Extract the (X, Y) coordinate from the center of the cell holding the provided text.  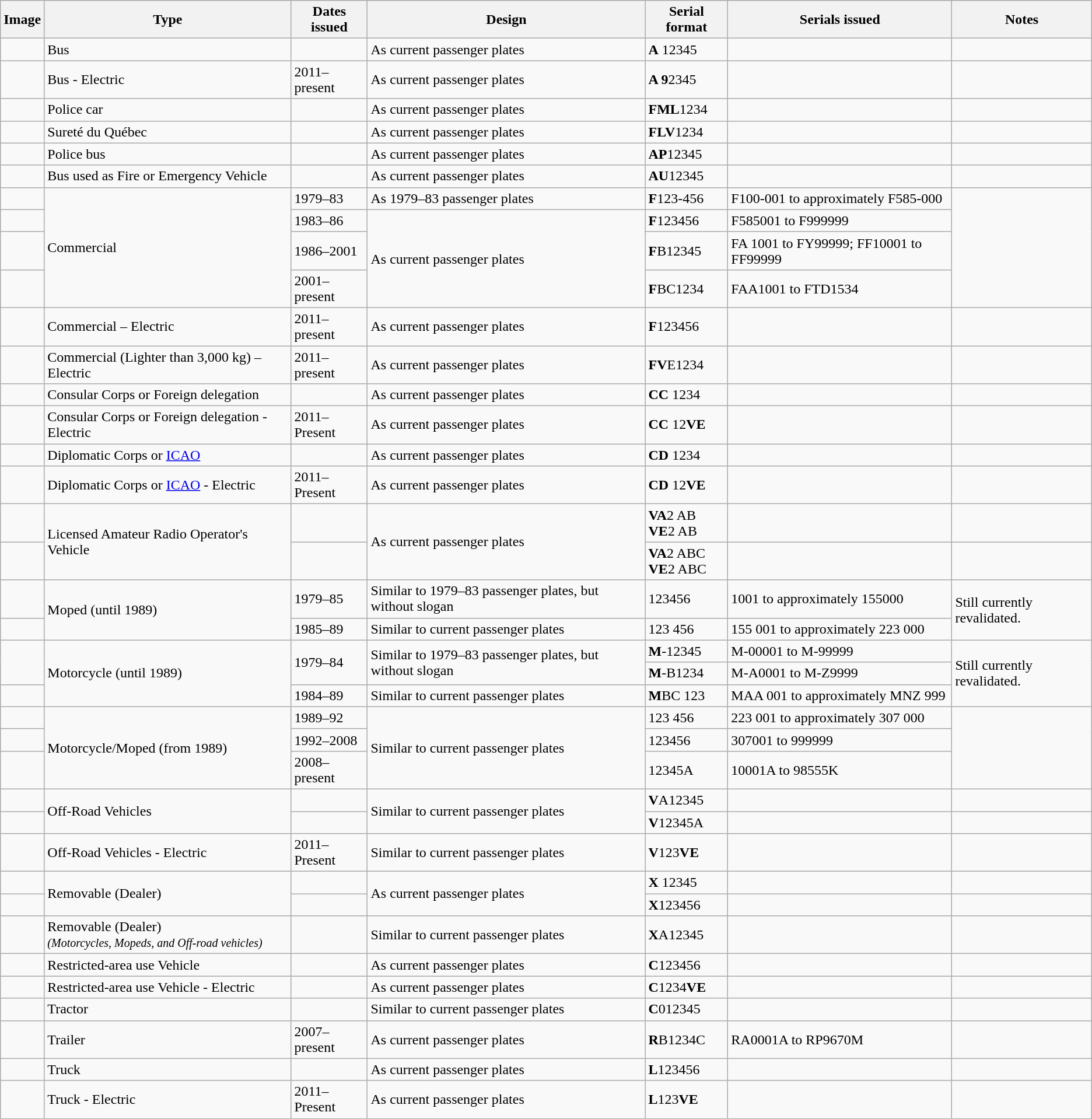
Restricted-area use Vehicle - Electric (168, 987)
F123-456 (687, 198)
CC 1234 (687, 395)
2001–present (329, 288)
As 1979–83 passenger plates (506, 198)
1984–89 (329, 695)
C123456 (687, 965)
1979–85 (329, 599)
2008–present (329, 770)
L123VE (687, 1099)
Image (22, 20)
155 001 to approximately 223 000 (840, 629)
Motorcycle/Moped (from 1989) (168, 748)
XA12345 (687, 935)
307001 to 999999 (840, 740)
FA 1001 to FY99999; FF10001 to FF99999 (840, 251)
Restricted-area use Vehicle (168, 965)
M-A0001 to M-Z9999 (840, 673)
1983–86 (329, 221)
Removable (Dealer)(Motorcycles, Mopeds, and Off-road vehicles) (168, 935)
FBC1234 (687, 288)
RB1234C (687, 1040)
Motorcycle (until 1989) (168, 673)
Off-Road Vehicles (168, 811)
M-B1234 (687, 673)
F100-001 to approximately F585-000 (840, 198)
Trailer (168, 1040)
Bus - Electric (168, 79)
MAA 001 to approximately MNZ 999 (840, 695)
Commercial (Lighter than 3,000 kg) – Electric (168, 364)
A 92345 (687, 79)
Serials issued (840, 20)
CC 12VE (687, 425)
Tractor (168, 1009)
Off-Road Vehicles - Electric (168, 853)
1001 to approximately 155000 (840, 599)
VA2 ABVE2 AB (687, 523)
L123456 (687, 1069)
1992–2008 (329, 740)
Consular Corps or Foreign delegation - Electric (168, 425)
VA2 ABCVE2 ABC (687, 561)
Commercial – Electric (168, 327)
Police bus (168, 154)
X 12345 (687, 883)
1986–2001 (329, 251)
CD 12VE (687, 485)
M-12345 (687, 651)
Type (168, 20)
Consular Corps or Foreign delegation (168, 395)
Moped (until 1989) (168, 610)
RA0001A to RP9670M (840, 1040)
C1234VE (687, 987)
V123VE (687, 853)
FVE1234 (687, 364)
Serial format (687, 20)
1989–92 (329, 718)
F585001 to F999999 (840, 221)
1979–83 (329, 198)
Police car (168, 110)
FB12345 (687, 251)
MBC 123 (687, 695)
Bus used as Fire or Emergency Vehicle (168, 176)
FAA1001 to FTD1534 (840, 288)
Licensed Amateur Radio Operator's Vehicle (168, 542)
FML1234 (687, 110)
FLV1234 (687, 132)
V12345A (687, 822)
CD 1234 (687, 455)
M-00001 to M-99999 (840, 651)
C012345 (687, 1009)
223 001 to approximately 307 000 (840, 718)
X123456 (687, 905)
A 12345 (687, 50)
Removable (Dealer) (168, 894)
AP12345 (687, 154)
Design (506, 20)
Bus (168, 50)
AU12345 (687, 176)
2007–present (329, 1040)
Diplomatic Corps or ICAO - Electric (168, 485)
12345A (687, 770)
Truck (168, 1069)
Dates issued (329, 20)
VA12345 (687, 800)
Commercial (168, 247)
Sureté du Québec (168, 132)
10001A to 98555K (840, 770)
1979–84 (329, 662)
Diplomatic Corps or ICAO (168, 455)
1985–89 (329, 629)
Truck - Electric (168, 1099)
Notes (1022, 20)
